Pinpoint the cell where the given text exists, returning its (X, Y) midpoint coordinate. 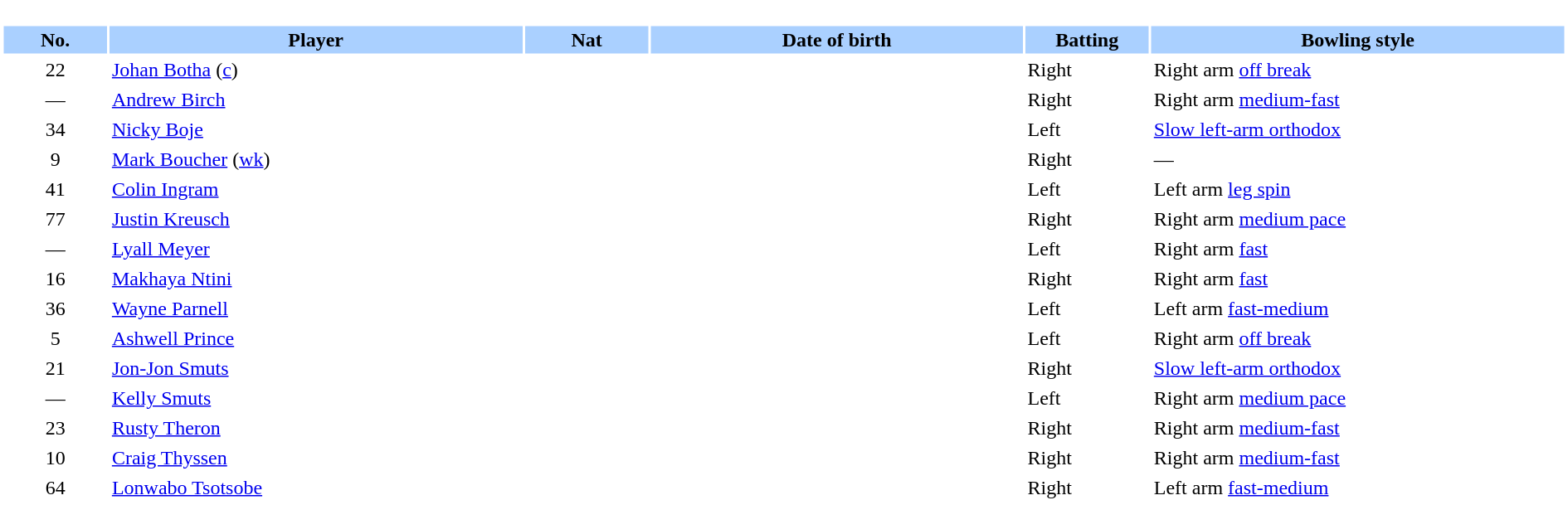
Mark Boucher (wk) (316, 159)
Nicky Boje (316, 129)
Player (316, 40)
Makhaya Ntini (316, 279)
Left arm leg spin (1358, 189)
Bowling style (1358, 40)
9 (55, 159)
22 (55, 70)
Date of birth (837, 40)
Justin Kreusch (316, 219)
Andrew Birch (316, 100)
Rusty Theron (316, 428)
77 (55, 219)
23 (55, 428)
64 (55, 488)
34 (55, 129)
Craig Thyssen (316, 458)
Wayne Parnell (316, 308)
Ashwell Prince (316, 338)
21 (55, 368)
10 (55, 458)
16 (55, 279)
Lyall Meyer (316, 249)
Colin Ingram (316, 189)
Johan Botha (c) (316, 70)
Jon-Jon Smuts (316, 368)
Lonwabo Tsotsobe (316, 488)
5 (55, 338)
Batting (1087, 40)
Nat (586, 40)
36 (55, 308)
41 (55, 189)
No. (55, 40)
Kelly Smuts (316, 398)
